Return (X, Y) of the center of cell containing provided text 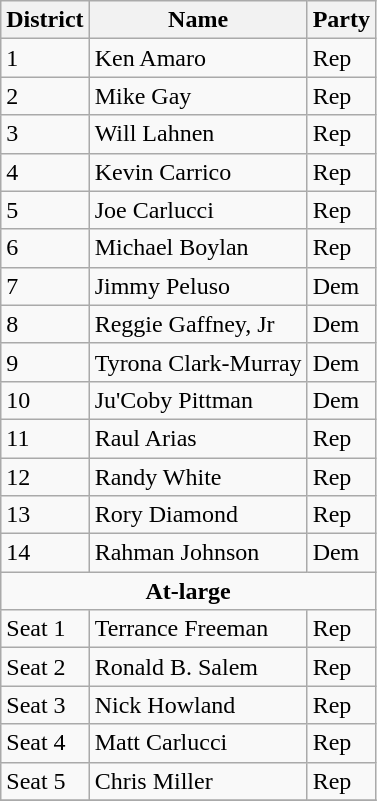
District (45, 20)
Tyrona Clark-Murray (198, 362)
At-large (188, 591)
6 (45, 248)
11 (45, 438)
7 (45, 286)
9 (45, 362)
5 (45, 210)
Michael Boylan (198, 248)
Raul Arias (198, 438)
2 (45, 96)
Ronald B. Salem (198, 667)
3 (45, 134)
Seat 4 (45, 743)
Matt Carlucci (198, 743)
Ken Amaro (198, 58)
Seat 2 (45, 667)
Chris Miller (198, 781)
Ju'Coby Pittman (198, 400)
Name (198, 20)
10 (45, 400)
Terrance Freeman (198, 629)
4 (45, 172)
Nick Howland (198, 705)
Rahman Johnson (198, 553)
Will Lahnen (198, 134)
Kevin Carrico (198, 172)
Seat 3 (45, 705)
Joe Carlucci (198, 210)
14 (45, 553)
Reggie Gaffney, Jr (198, 324)
1 (45, 58)
13 (45, 515)
Mike Gay (198, 96)
12 (45, 477)
Seat 1 (45, 629)
Jimmy Peluso (198, 286)
Seat 5 (45, 781)
Randy White (198, 477)
8 (45, 324)
Rory Diamond (198, 515)
Party (341, 20)
